Identify which cell holds the provided text, then report its (X, Y) central coordinate. 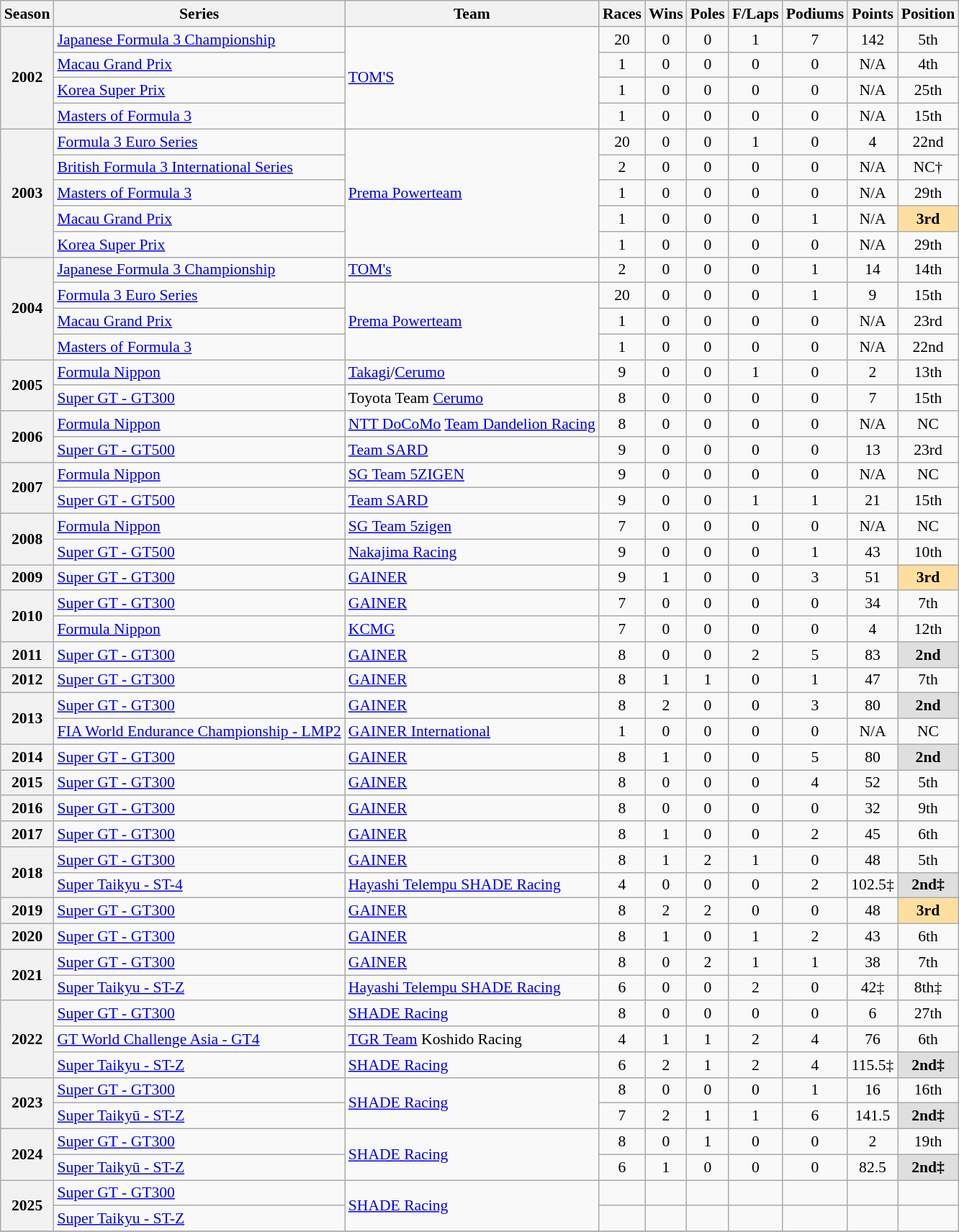
2013 (27, 718)
142 (873, 40)
2010 (27, 616)
2004 (27, 308)
Wins (666, 14)
Podiums (815, 14)
42‡ (873, 988)
2022 (27, 1039)
GAINER International (472, 732)
Nakajima Racing (472, 552)
2003 (27, 193)
2009 (27, 578)
8th‡ (928, 988)
32 (873, 809)
115.5‡ (873, 1065)
82.5 (873, 1167)
10th (928, 552)
27th (928, 1014)
KCMG (472, 629)
2021 (27, 974)
TOM's (472, 270)
British Formula 3 International Series (199, 168)
Series (199, 14)
52 (873, 783)
102.5‡ (873, 885)
4th (928, 65)
2015 (27, 783)
NC† (928, 168)
16 (873, 1090)
2024 (27, 1154)
13 (873, 450)
14th (928, 270)
Races (622, 14)
Points (873, 14)
51 (873, 578)
14 (873, 270)
2008 (27, 540)
Season (27, 14)
GT World Challenge Asia - GT4 (199, 1039)
2002 (27, 78)
NTT DoCoMo Team Dandelion Racing (472, 424)
25th (928, 91)
TGR Team Koshido Racing (472, 1039)
19th (928, 1142)
2011 (27, 655)
34 (873, 604)
47 (873, 680)
2017 (27, 834)
2025 (27, 1206)
Takagi/Cerumo (472, 373)
SG Team 5ZIGEN (472, 475)
TOM'S (472, 78)
Team (472, 14)
12th (928, 629)
2016 (27, 809)
SG Team 5zigen (472, 527)
83 (873, 655)
Poles (708, 14)
141.5 (873, 1116)
76 (873, 1039)
9th (928, 809)
21 (873, 501)
FIA World Endurance Championship - LMP2 (199, 732)
Toyota Team Cerumo (472, 399)
2020 (27, 937)
2007 (27, 488)
2023 (27, 1102)
F/Laps (756, 14)
2019 (27, 911)
2014 (27, 757)
13th (928, 373)
Super Taikyu - ST-4 (199, 885)
2005 (27, 386)
45 (873, 834)
2012 (27, 680)
2018 (27, 872)
Position (928, 14)
16th (928, 1090)
2006 (27, 436)
38 (873, 962)
